Determine the (X, Y) coordinate at the center of the cell enclosing the given text.  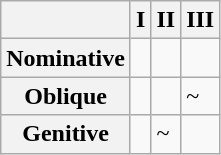
II (166, 20)
I (140, 20)
Oblique (66, 96)
Nominative (66, 58)
III (200, 20)
Genitive (66, 134)
